Search for the cell housing the specified text and yield its [x, y] center coordinate. 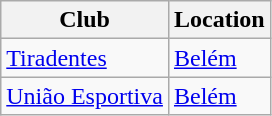
Location [219, 20]
União Esportiva [85, 96]
Club [85, 20]
Tiradentes [85, 58]
